Determine the [X, Y] coordinate at the center of the cell enclosing the given text.  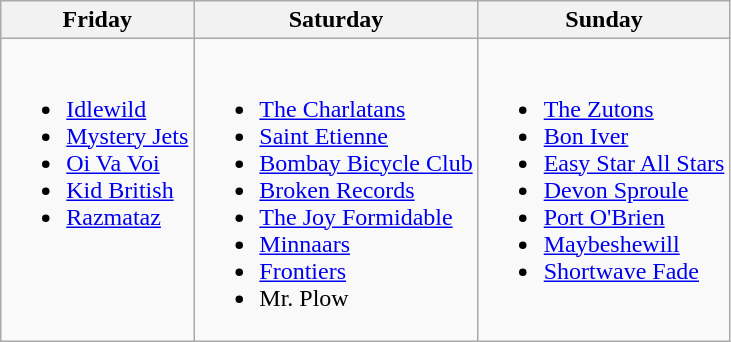
Sunday [604, 20]
IdlewildMystery JetsOi Va VoiKid BritishRazmataz [98, 190]
The ZutonsBon IverEasy Star All StarsDevon SproulePort O'BrienMaybeshewillShortwave Fade [604, 190]
The CharlatansSaint EtienneBombay Bicycle ClubBroken RecordsThe Joy FormidableMinnaarsFrontiersMr. Plow [336, 190]
Friday [98, 20]
Saturday [336, 20]
